For the text-containing cell, return its midpoint in [x, y] coordinate format. 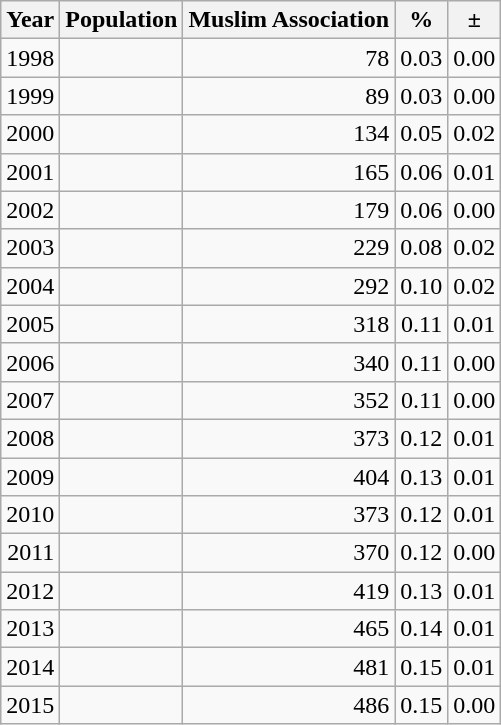
% [422, 20]
Muslim Association [289, 20]
2012 [30, 591]
292 [289, 286]
318 [289, 324]
229 [289, 248]
134 [289, 134]
2004 [30, 286]
2015 [30, 705]
89 [289, 96]
2000 [30, 134]
1998 [30, 58]
404 [289, 477]
0.05 [422, 134]
1999 [30, 96]
2014 [30, 667]
352 [289, 400]
2006 [30, 362]
2008 [30, 438]
± [474, 20]
165 [289, 172]
Population [122, 20]
2007 [30, 400]
370 [289, 553]
2005 [30, 324]
486 [289, 705]
2001 [30, 172]
481 [289, 667]
2002 [30, 210]
2013 [30, 629]
340 [289, 362]
78 [289, 58]
2010 [30, 515]
0.14 [422, 629]
465 [289, 629]
419 [289, 591]
2009 [30, 477]
179 [289, 210]
0.08 [422, 248]
Year [30, 20]
2011 [30, 553]
2003 [30, 248]
0.10 [422, 286]
